Capture the cell that displays the provided text and extract its (X, Y) central coordinate. 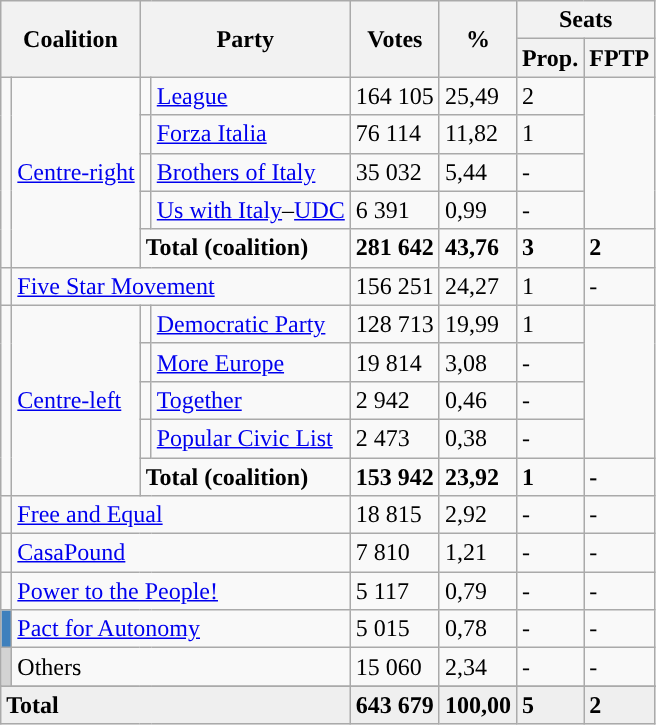
2,92 (478, 515)
0,99 (478, 210)
643 679 (394, 705)
153 942 (394, 477)
Together (250, 400)
0,38 (478, 438)
League (250, 96)
25,49 (478, 96)
Brothers of Italy (250, 172)
2,34 (478, 667)
0,78 (478, 629)
Forza Italia (250, 134)
Centre-right (76, 172)
7 810 (394, 553)
281 642 (394, 248)
23,92 (478, 477)
24,27 (478, 286)
Us with Italy–UDC (250, 210)
156 251 (394, 286)
Popular Civic List (250, 438)
Free and Equal (181, 515)
Seats (585, 20)
3 (550, 248)
FPTP (620, 58)
Five Star Movement (181, 286)
5 117 (394, 591)
164 105 (394, 96)
5,44 (478, 172)
76 114 (394, 134)
1,21 (478, 553)
0,79 (478, 591)
5 (550, 705)
15 060 (394, 667)
5 015 (394, 629)
Votes (394, 39)
Total (176, 705)
CasaPound (181, 553)
2 942 (394, 400)
43,76 (478, 248)
Pact for Autonomy (181, 629)
19,99 (478, 324)
Others (181, 667)
100,00 (478, 705)
Coalition (70, 39)
128 713 (394, 324)
3,08 (478, 362)
35 032 (394, 172)
Democratic Party (250, 324)
2 473 (394, 438)
0,46 (478, 400)
Centre-left (76, 400)
% (478, 39)
Power to the People! (181, 591)
Prop. (550, 58)
6 391 (394, 210)
18 815 (394, 515)
Party (245, 39)
More Europe (250, 362)
19 814 (394, 362)
11,82 (478, 134)
